Scan for the cell matching the given text and deliver its (X, Y) coordinate at center. 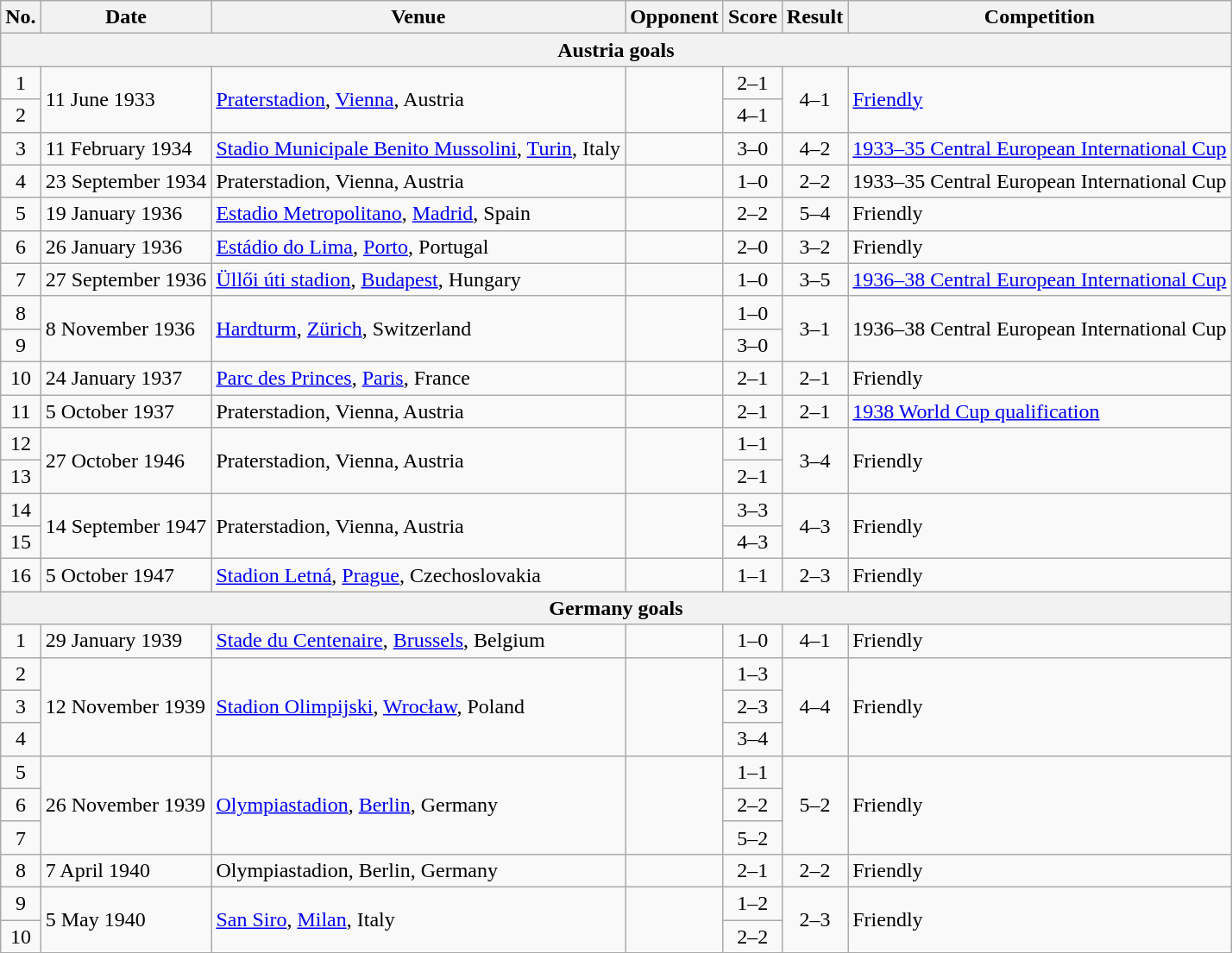
24 January 1937 (126, 378)
Estadio Metropolitano, Madrid, Spain (418, 214)
1–3 (752, 674)
11 (21, 411)
12 November 1939 (126, 706)
7 April 1940 (126, 870)
26 January 1936 (126, 247)
5–4 (814, 214)
12 (21, 444)
Austria goals (616, 50)
3–1 (814, 329)
5 October 1937 (126, 411)
29 January 1939 (126, 641)
15 (21, 542)
16 (21, 575)
14 (21, 510)
27 October 1946 (126, 461)
Opponent (675, 17)
Result (814, 17)
26 November 1939 (126, 805)
Stadion Letná, Prague, Czechoslovakia (418, 575)
Parc des Princes, Paris, France (418, 378)
Stade du Centenaire, Brussels, Belgium (418, 641)
No. (21, 17)
4–2 (814, 148)
2–0 (752, 247)
Üllői úti stadion, Budapest, Hungary (418, 279)
8 November 1936 (126, 329)
Venue (418, 17)
19 January 1936 (126, 214)
Estádio do Lima, Porto, Portugal (418, 247)
Stadio Municipale Benito Mussolini, Turin, Italy (418, 148)
Date (126, 17)
5 May 1940 (126, 919)
3–3 (752, 510)
13 (21, 477)
1938 World Cup qualification (1040, 411)
4–4 (814, 706)
14 September 1947 (126, 526)
Hardturm, Zürich, Switzerland (418, 329)
San Siro, Milan, Italy (418, 919)
1–2 (752, 903)
11 February 1934 (126, 148)
11 June 1933 (126, 99)
27 September 1936 (126, 279)
23 September 1934 (126, 181)
Germany goals (616, 608)
5 October 1947 (126, 575)
Competition (1040, 17)
3–5 (814, 279)
Score (752, 17)
3–2 (814, 247)
Stadion Olimpijski, Wrocław, Poland (418, 706)
